Output the [x, y] coordinate of the center of the cell containing the given text.  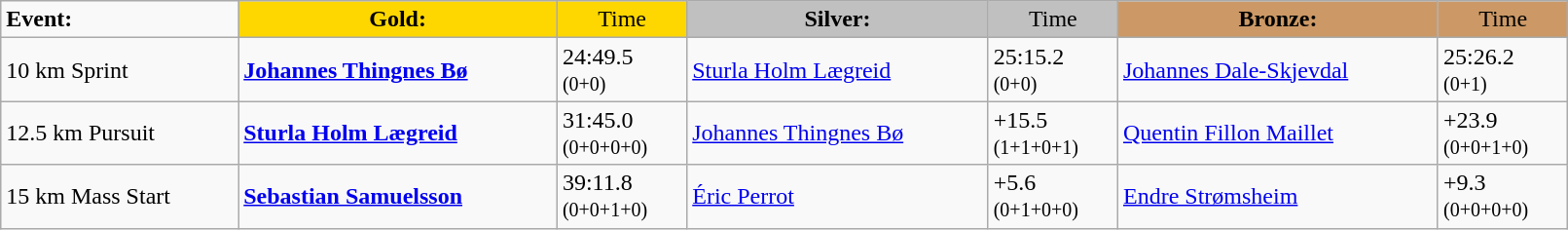
Bronze: [1277, 19]
+15.5(1+1+0+1) [1053, 133]
+5.6(0+1+0+0) [1053, 197]
12.5 km Pursuit [120, 133]
Event: [120, 19]
39:11.8(0+0+1+0) [621, 197]
Sebastian Samuelsson [398, 197]
31:45.0(0+0+0+0) [621, 133]
Silver: [837, 19]
+9.3(0+0+0+0) [1503, 197]
Éric Perrot [837, 197]
Johannes Dale-Skjevdal [1277, 70]
Gold: [398, 19]
10 km Sprint [120, 70]
Quentin Fillon Maillet [1277, 133]
+23.9(0+0+1+0) [1503, 133]
15 km Mass Start [120, 197]
25:15.2(0+0) [1053, 70]
25:26.2(0+1) [1503, 70]
Endre Strømsheim [1277, 197]
24:49.5(0+0) [621, 70]
